For the text-containing cell, return its midpoint in [X, Y] coordinate format. 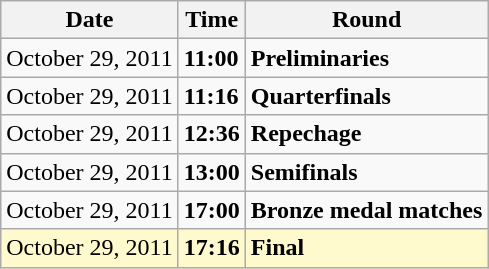
17:00 [212, 210]
Final [366, 248]
13:00 [212, 172]
11:16 [212, 96]
11:00 [212, 58]
Repechage [366, 134]
Semifinals [366, 172]
Round [366, 20]
Bronze medal matches [366, 210]
Date [90, 20]
Quarterfinals [366, 96]
12:36 [212, 134]
Time [212, 20]
Preliminaries [366, 58]
17:16 [212, 248]
